Determine the (x, y) coordinate at the center of the cell enclosing the given text.  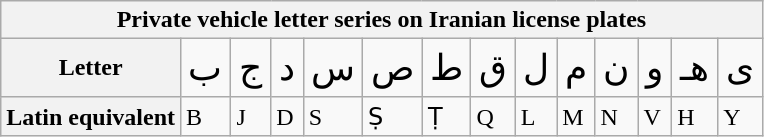
م (576, 68)
Q (493, 117)
ن (616, 68)
Private vehicle letter series on Iranian license plates (382, 20)
Ṭ (446, 117)
‌ص (392, 68)
Latin equivalent (91, 117)
ق (493, 68)
ج (251, 68)
س (332, 68)
ب (206, 68)
H (695, 117)
د (287, 68)
L (536, 117)
هـ (695, 68)
Y (740, 117)
Letter (91, 68)
V (655, 117)
N (616, 117)
ل (536, 68)
ط (446, 68)
M (576, 117)
Ṣ (392, 117)
B (206, 117)
S (332, 117)
و (655, 68)
D (287, 117)
J (251, 117)
ی (740, 68)
